Scan for the cell matching the given text and deliver its (X, Y) coordinate at center. 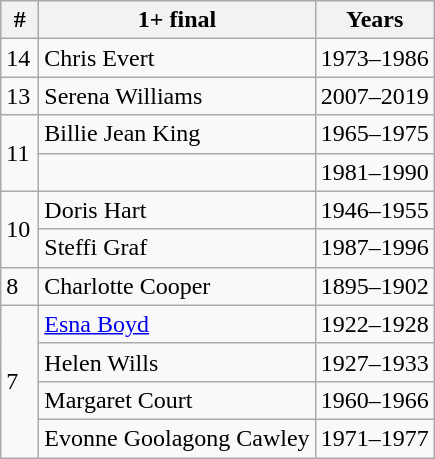
Margaret Court (177, 400)
7 (20, 381)
8 (20, 286)
1971–1977 (374, 438)
Chris Evert (177, 58)
2007–2019 (374, 96)
1960–1966 (374, 400)
1927–1933 (374, 362)
11 (20, 153)
Serena Williams (177, 96)
14 (20, 58)
13 (20, 96)
Helen Wills (177, 362)
1981–1990 (374, 172)
1922–1928 (374, 324)
1965–1975 (374, 134)
Billie Jean King (177, 134)
1946–1955 (374, 210)
Evonne Goolagong Cawley (177, 438)
Years (374, 20)
Charlotte Cooper (177, 286)
Steffi Graf (177, 248)
1+ final (177, 20)
1973–1986 (374, 58)
10 (20, 229)
1895–1902 (374, 286)
1987–1996 (374, 248)
Doris Hart (177, 210)
# (20, 20)
Esna Boyd (177, 324)
